Identify which cell holds the provided text, then report its (X, Y) central coordinate. 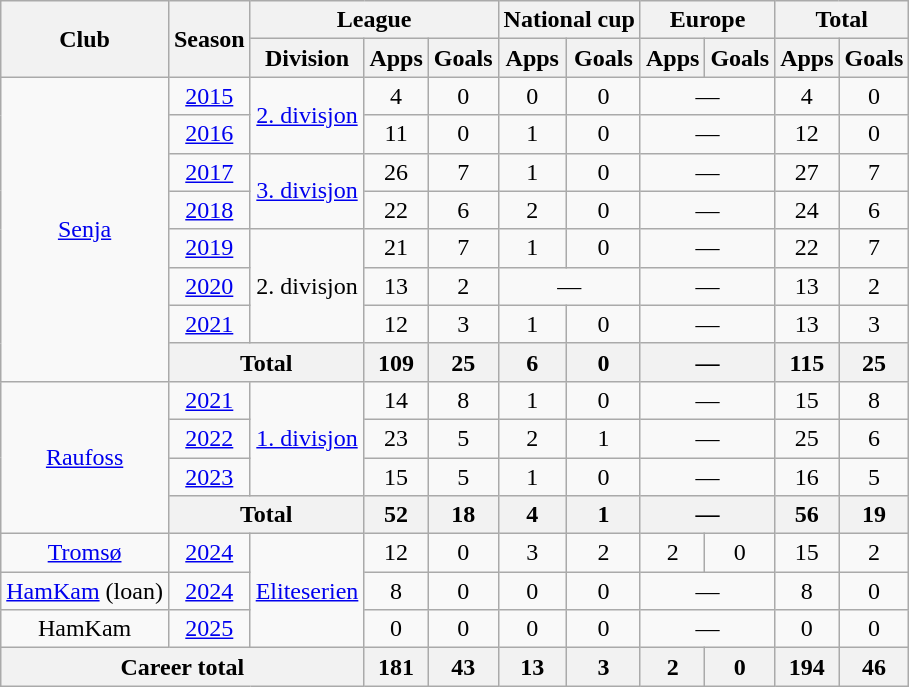
Career total (182, 667)
194 (807, 667)
Raufoss (85, 457)
109 (396, 362)
2022 (209, 438)
27 (807, 172)
2017 (209, 172)
Club (85, 39)
115 (807, 362)
2020 (209, 286)
14 (396, 400)
Europe (707, 20)
56 (807, 515)
National cup (569, 20)
Eliteserien (307, 591)
21 (396, 248)
43 (463, 667)
2018 (209, 210)
3. divisjon (307, 191)
HamKam (loan) (85, 591)
1. divisjon (307, 438)
46 (874, 667)
2015 (209, 96)
2025 (209, 629)
League (374, 20)
Senja (85, 229)
Division (307, 58)
19 (874, 515)
2019 (209, 248)
16 (807, 477)
Tromsø (85, 553)
2023 (209, 477)
24 (807, 210)
Season (209, 39)
52 (396, 515)
HamKam (85, 629)
2016 (209, 134)
18 (463, 515)
11 (396, 134)
181 (396, 667)
23 (396, 438)
26 (396, 172)
